Determine the [X, Y] coordinate at the center of the cell enclosing the given text.  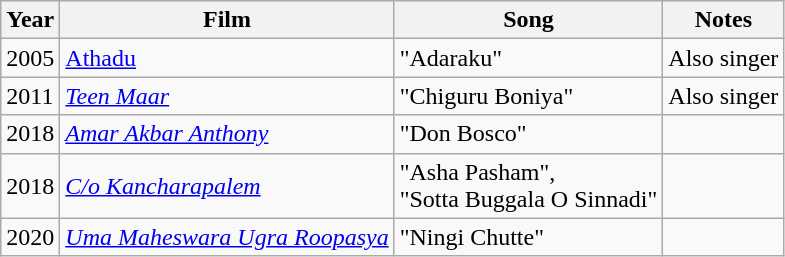
2020 [30, 237]
Athadu [227, 58]
Amar Akbar Anthony [227, 134]
Teen Maar [227, 96]
2011 [30, 96]
"Ningi Chutte" [528, 237]
"Chiguru Boniya" [528, 96]
"Adaraku" [528, 58]
Film [227, 20]
"Don Bosco" [528, 134]
"Asha Pasham","Sotta Buggala O Sinnadi" [528, 186]
Notes [724, 20]
Year [30, 20]
2005 [30, 58]
C/o Kancharapalem [227, 186]
Song [528, 20]
Uma Maheswara Ugra Roopasya [227, 237]
